Find where the given text appears and provide that cell's center as (X, Y) coordinate. 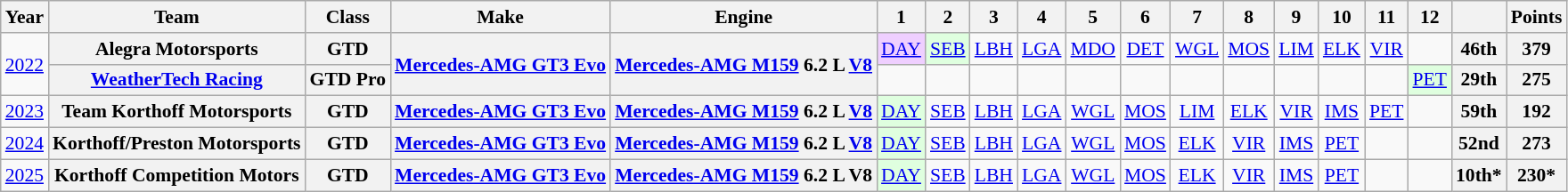
3 (994, 17)
230* (1537, 175)
Team Korthoff Motorsports (176, 112)
6 (1146, 17)
11 (1386, 17)
10th* (1479, 175)
46th (1479, 49)
379 (1537, 49)
Team (176, 17)
275 (1537, 80)
8 (1249, 17)
12 (1429, 17)
Make (501, 17)
DET (1146, 49)
Alegra Motorsports (176, 49)
7 (1197, 17)
Engine (743, 17)
Year (25, 17)
4 (1041, 17)
192 (1537, 112)
GTD Pro (347, 80)
2025 (25, 175)
5 (1094, 17)
9 (1296, 17)
WeatherTech Racing (176, 80)
Points (1537, 17)
273 (1537, 144)
10 (1342, 17)
Class (347, 17)
Korthoff Competition Motors (176, 175)
2024 (25, 144)
2 (948, 17)
2023 (25, 112)
59th (1479, 112)
Korthoff/Preston Motorsports (176, 144)
29th (1479, 80)
1 (902, 17)
2022 (25, 64)
52nd (1479, 144)
MDO (1094, 49)
